Extract the [x, y] coordinate from the center of the cell holding the provided text.  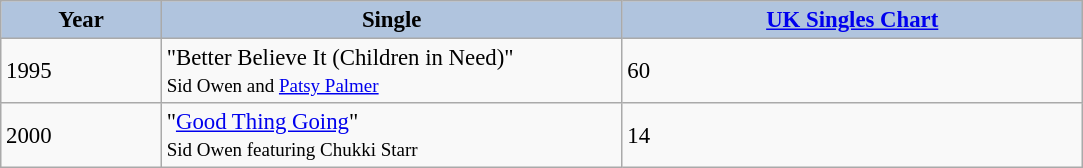
1995 [82, 72]
2000 [82, 136]
UK Singles Chart [852, 20]
Single [392, 20]
14 [852, 136]
"Better Believe It (Children in Need)" Sid Owen and Patsy Palmer [392, 72]
60 [852, 72]
Year [82, 20]
"Good Thing Going" Sid Owen featuring Chukki Starr [392, 136]
